Return [x, y] of the center of cell containing provided text 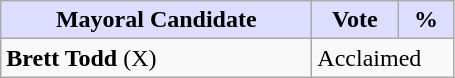
Brett Todd (X) [156, 58]
Acclaimed [383, 58]
Mayoral Candidate [156, 20]
Vote [355, 20]
% [426, 20]
